Detect which cell encompasses the target text, then output its (x, y) center coordinate. 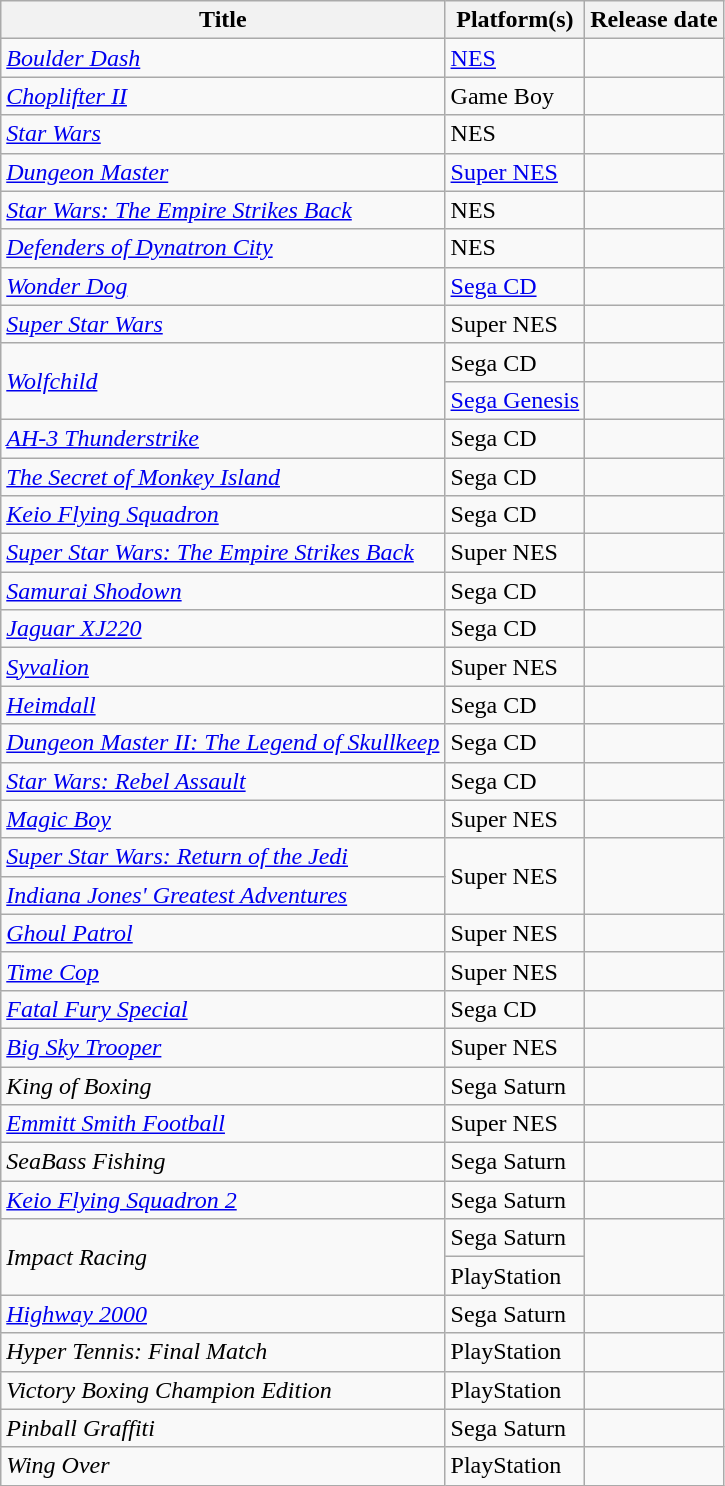
Heimdall (223, 705)
Jaguar XJ220 (223, 629)
Big Sky Trooper (223, 1047)
The Secret of Monkey Island (223, 477)
Star Wars: The Empire Strikes Back (223, 210)
Emmitt Smith Football (223, 1124)
Impact Racing (223, 1257)
Defenders of Dynatron City (223, 248)
Title (223, 20)
Game Boy (515, 96)
Fatal Fury Special (223, 1009)
Victory Boxing Champion Edition (223, 1390)
Super Star Wars: Return of the Jedi (223, 857)
Release date (654, 20)
Highway 2000 (223, 1314)
Syvalion (223, 667)
Dungeon Master (223, 172)
Keio Flying Squadron (223, 515)
Boulder Dash (223, 58)
SeaBass Fishing (223, 1162)
Keio Flying Squadron 2 (223, 1200)
Wolfchild (223, 381)
Platform(s) (515, 20)
Hyper Tennis: Final Match (223, 1352)
Star Wars: Rebel Assault (223, 781)
Choplifter II (223, 96)
Sega Genesis (515, 400)
Star Wars (223, 134)
Pinball Graffiti (223, 1428)
Time Cop (223, 971)
Indiana Jones' Greatest Adventures (223, 895)
Wing Over (223, 1466)
Wonder Dog (223, 286)
Super Star Wars (223, 324)
Dungeon Master II: The Legend of Skullkeep (223, 743)
Samurai Shodown (223, 591)
Magic Boy (223, 819)
Super Star Wars: The Empire Strikes Back (223, 553)
King of Boxing (223, 1085)
Ghoul Patrol (223, 933)
AH-3 Thunderstrike (223, 438)
